Scan for the cell matching the given text and deliver its [x, y] coordinate at center. 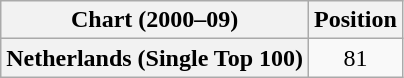
81 [356, 58]
Netherlands (Single Top 100) [155, 58]
Chart (2000–09) [155, 20]
Position [356, 20]
